Identify which cell holds the provided text, then report its [x, y] central coordinate. 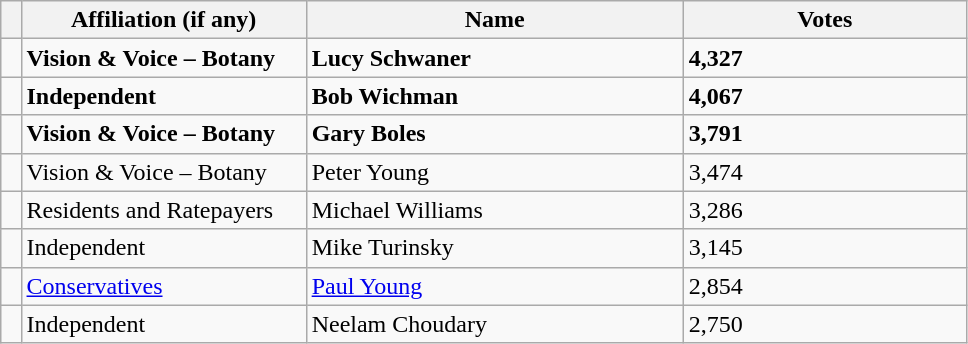
Bob Wichman [494, 96]
Neelam Choudary [494, 324]
Gary Boles [494, 134]
4,067 [824, 96]
Peter Young [494, 172]
2,854 [824, 286]
Michael Williams [494, 210]
3,286 [824, 210]
Votes [824, 20]
4,327 [824, 58]
3,145 [824, 248]
Paul Young [494, 286]
3,474 [824, 172]
Affiliation (if any) [164, 20]
3,791 [824, 134]
Residents and Ratepayers [164, 210]
Mike Turinsky [494, 248]
2,750 [824, 324]
Conservatives [164, 286]
Lucy Schwaner [494, 58]
Name [494, 20]
